Search for the cell housing the specified text and yield its [X, Y] center coordinate. 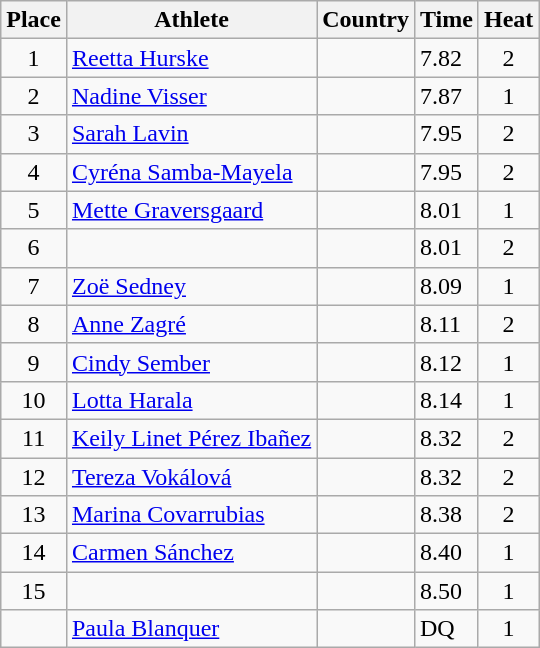
11 [34, 438]
8.14 [446, 400]
14 [34, 553]
8 [34, 324]
Country [366, 20]
10 [34, 400]
Place [34, 20]
7.82 [446, 58]
8.50 [446, 591]
Paula Blanquer [191, 629]
7.87 [446, 96]
Heat [508, 20]
Nadine Visser [191, 96]
Keily Linet Pérez Ibañez [191, 438]
13 [34, 515]
4 [34, 172]
8.11 [446, 324]
Athlete [191, 20]
Cindy Sember [191, 362]
Marina Covarrubias [191, 515]
Carmen Sánchez [191, 553]
Reetta Hurske [191, 58]
8.12 [446, 362]
3 [34, 134]
Time [446, 20]
5 [34, 210]
Cyréna Samba-Mayela [191, 172]
15 [34, 591]
9 [34, 362]
Sarah Lavin [191, 134]
Tereza Vokálová [191, 477]
DQ [446, 629]
7 [34, 286]
Zoë Sedney [191, 286]
8.40 [446, 553]
8.09 [446, 286]
6 [34, 248]
Anne Zagré [191, 324]
12 [34, 477]
Lotta Harala [191, 400]
Mette Graversgaard [191, 210]
8.38 [446, 515]
